For the text-containing cell, return its midpoint in [X, Y] coordinate format. 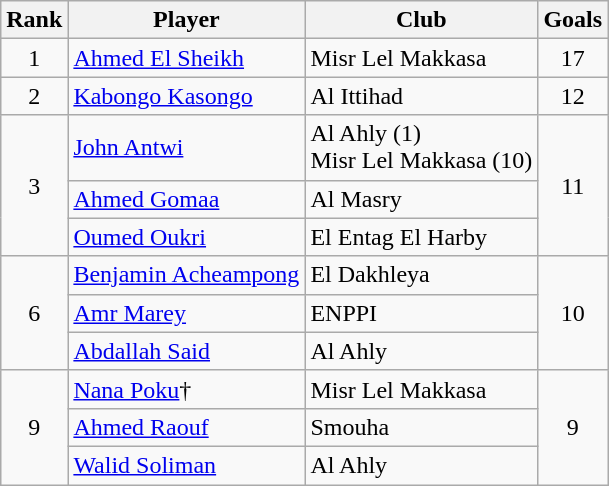
Player [186, 20]
El Entag El Harby [422, 237]
John Antwi [186, 148]
Nana Poku† [186, 389]
Goals [573, 20]
12 [573, 96]
Ahmed El Sheikh [186, 58]
3 [34, 186]
Club [422, 20]
Smouha [422, 427]
11 [573, 186]
Ahmed Raouf [186, 427]
6 [34, 313]
Oumed Oukri [186, 237]
Benjamin Acheampong [186, 275]
ENPPI [422, 313]
Ahmed Gomaa [186, 199]
10 [573, 313]
El Dakhleya [422, 275]
Abdallah Said [186, 351]
Al Ittihad [422, 96]
Amr Marey [186, 313]
2 [34, 96]
Rank [34, 20]
Walid Soliman [186, 465]
1 [34, 58]
Al Masry [422, 199]
17 [573, 58]
Kabongo Kasongo [186, 96]
Al Ahly (1)Misr Lel Makkasa (10) [422, 148]
